Capture the cell that displays the provided text and extract its [X, Y] central coordinate. 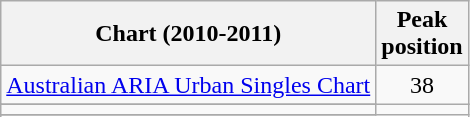
Peakposition [422, 34]
Chart (2010-2011) [188, 34]
38 [422, 85]
Australian ARIA Urban Singles Chart [188, 85]
